For the text-containing cell, return its midpoint in (x, y) coordinate format. 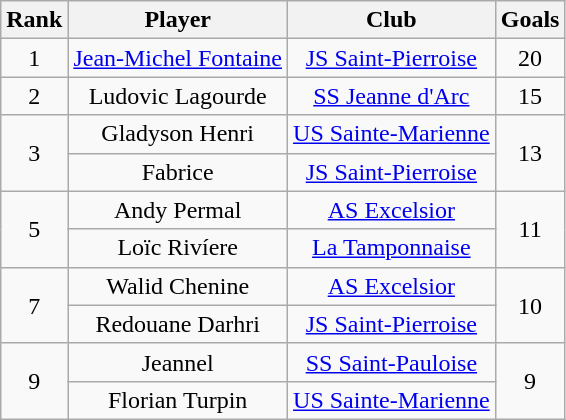
Rank (34, 20)
2 (34, 96)
Gladyson Henri (178, 134)
La Tamponnaise (392, 248)
Player (178, 20)
Florian Turpin (178, 400)
15 (530, 96)
1 (34, 58)
Goals (530, 20)
Ludovic Lagourde (178, 96)
SS Saint-Pauloise (392, 362)
13 (530, 153)
SS Jeanne d'Arc (392, 96)
5 (34, 229)
Walid Chenine (178, 286)
Jeannel (178, 362)
20 (530, 58)
10 (530, 305)
7 (34, 305)
Club (392, 20)
11 (530, 229)
Fabrice (178, 172)
Andy Permal (178, 210)
Loïc Rivíere (178, 248)
Redouane Darhri (178, 324)
Jean-Michel Fontaine (178, 58)
3 (34, 153)
